For the text-containing cell, return its midpoint in (x, y) coordinate format. 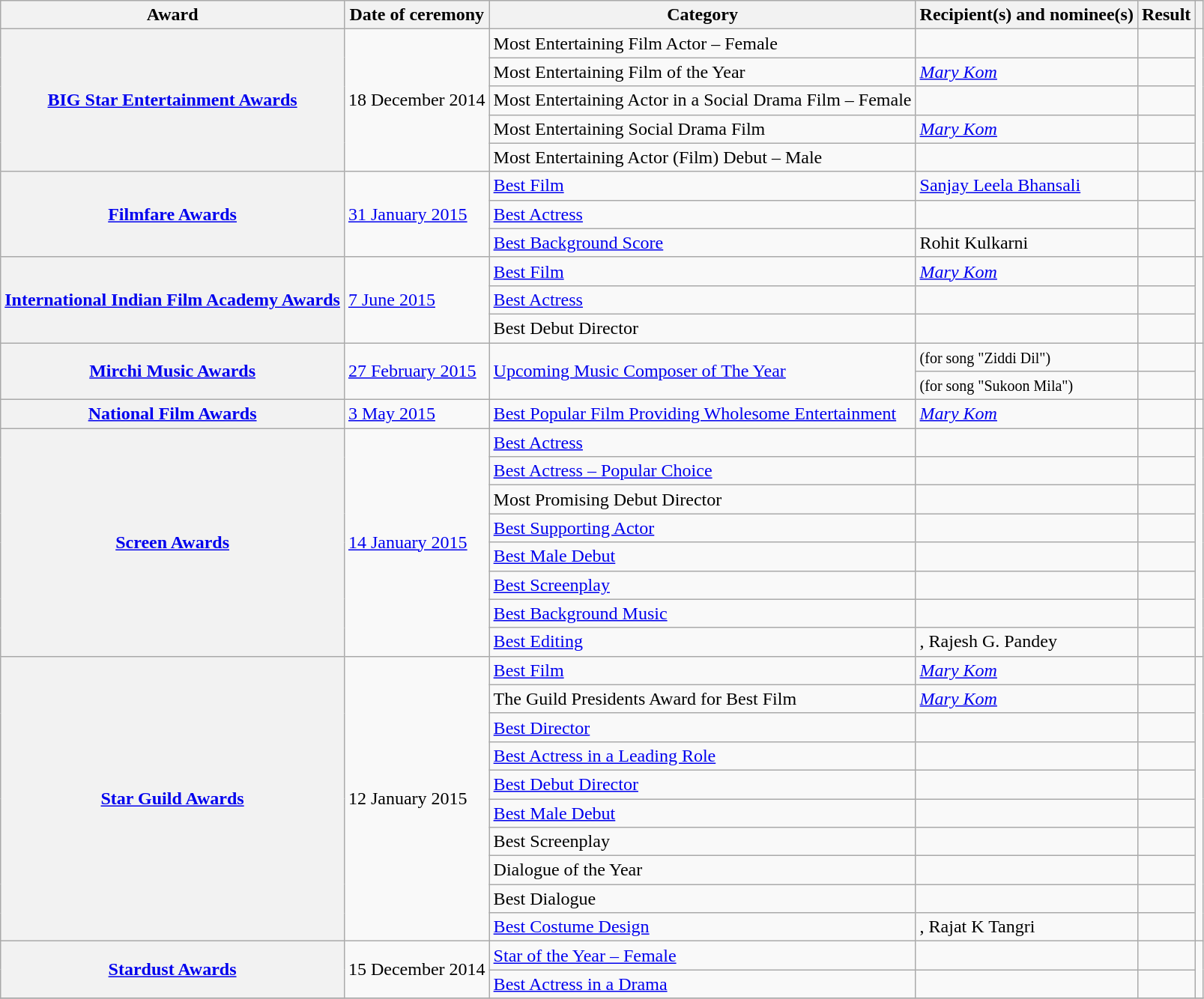
Recipient(s) and nominee(s) (1026, 15)
Best Background Score (703, 243)
Screen Awards (172, 542)
Best Director (703, 727)
27 February 2015 (417, 371)
Dialogue of the Year (703, 870)
Date of ceremony (417, 15)
Star of the Year – Female (703, 956)
Most Entertaining Film Actor – Female (703, 43)
14 January 2015 (417, 542)
Rohit Kulkarni (1026, 243)
15 December 2014 (417, 970)
Sanjay Leela Bhansali (1026, 186)
3 May 2015 (417, 414)
Best Editing (703, 642)
The Guild Presidents Award for Best Film (703, 699)
Result (1166, 15)
Best Background Music (703, 613)
Best Costume Design (703, 927)
International Indian Film Academy Awards (172, 300)
18 December 2014 (417, 100)
Category (703, 15)
Stardust Awards (172, 970)
Upcoming Music Composer of The Year (703, 371)
Mirchi Music Awards (172, 371)
National Film Awards (172, 414)
Best Actress – Popular Choice (703, 471)
Best Popular Film Providing Wholesome Entertainment (703, 414)
Star Guild Awards (172, 798)
31 January 2015 (417, 214)
, Rajat K Tangri (1026, 927)
Most Promising Debut Director (703, 499)
Most Entertaining Actor in a Social Drama Film – Female (703, 100)
Most Entertaining Social Drama Film (703, 129)
12 January 2015 (417, 798)
Best Dialogue (703, 899)
(for song "Sukoon Mila") (1026, 386)
BIG Star Entertainment Awards (172, 100)
7 June 2015 (417, 300)
Filmfare Awards (172, 214)
Best Actress in a Drama (703, 984)
(for song "Ziddi Dil") (1026, 357)
Most Entertaining Actor (Film) Debut – Male (703, 157)
Most Entertaining Film of the Year (703, 72)
Best Actress in a Leading Role (703, 756)
Best Supporting Actor (703, 528)
, Rajesh G. Pandey (1026, 642)
Award (172, 15)
